Output the (x, y) coordinate of the center of the cell containing the given text.  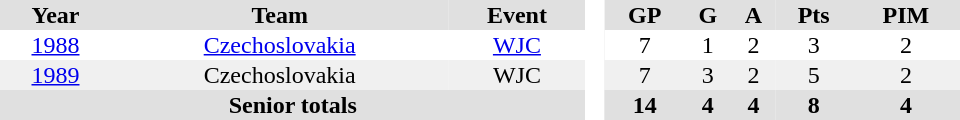
Event (516, 15)
G (708, 15)
Team (280, 15)
A (753, 15)
Pts (814, 15)
14 (644, 105)
5 (814, 75)
1 (708, 45)
1988 (56, 45)
GP (644, 15)
PIM (906, 15)
Senior totals (292, 105)
1989 (56, 75)
Year (56, 15)
8 (814, 105)
